Return [x, y] of the center of cell containing provided text 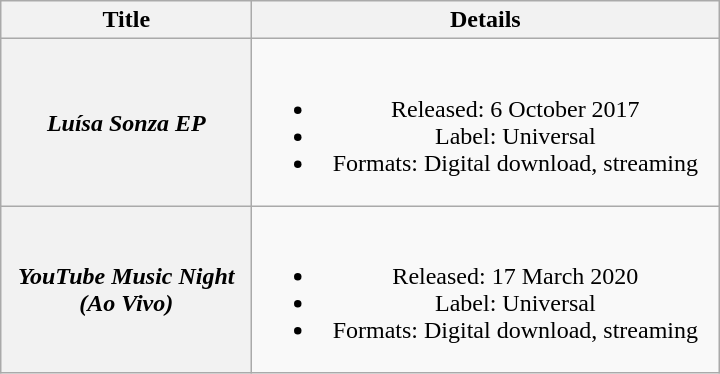
Details [486, 20]
Released: 17 March 2020Label: UniversalFormats: Digital download, streaming [486, 290]
YouTube Music Night (Ao Vivo) [126, 290]
Luísa Sonza EP [126, 122]
Title [126, 20]
Released: 6 October 2017Label: UniversalFormats: Digital download, streaming [486, 122]
